Scan for the cell matching the given text and deliver its [x, y] coordinate at center. 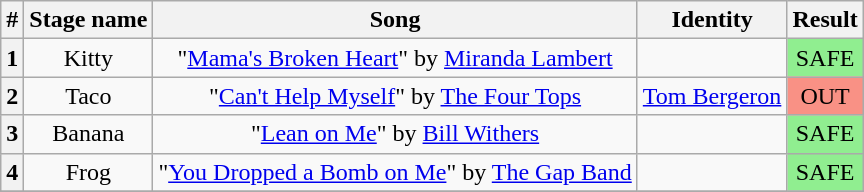
3 [12, 134]
"You Dropped a Bomb on Me" by The Gap Band [395, 172]
Kitty [88, 58]
OUT [825, 96]
1 [12, 58]
# [12, 20]
4 [12, 172]
Identity [712, 20]
Banana [88, 134]
Result [825, 20]
Song [395, 20]
"Can't Help Myself" by The Four Tops [395, 96]
2 [12, 96]
"Lean on Me" by Bill Withers [395, 134]
"Mama's Broken Heart" by Miranda Lambert [395, 58]
Taco [88, 96]
Tom Bergeron [712, 96]
Stage name [88, 20]
Frog [88, 172]
